Find where the given text appears and provide that cell's center as (X, Y) coordinate. 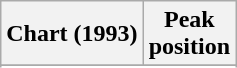
Peakposition (189, 34)
Chart (1993) (72, 34)
